Extract the [x, y] coordinate from the center of the cell holding the provided text.  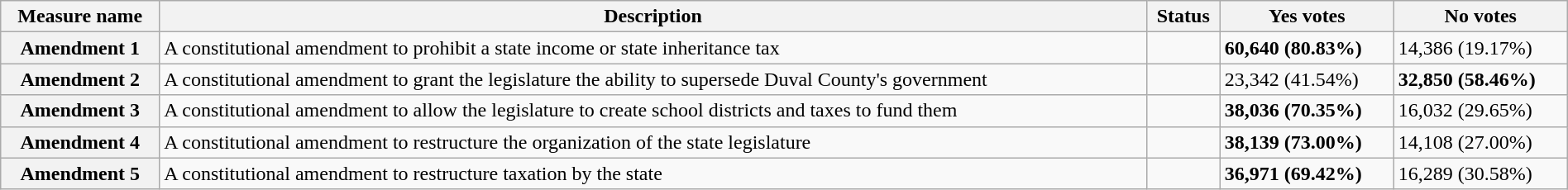
Amendment 2 [80, 79]
Description [653, 17]
Amendment 4 [80, 142]
16,032 (29.65%) [1480, 111]
16,289 (30.58%) [1480, 173]
Amendment 3 [80, 111]
A constitutional amendment to restructure the organization of the state legislature [653, 142]
Measure name [80, 17]
32,850 (58.46%) [1480, 79]
Status [1183, 17]
A constitutional amendment to restructure taxation by the state [653, 173]
Amendment 1 [80, 48]
60,640 (80.83%) [1307, 48]
38,036 (70.35%) [1307, 111]
14,386 (19.17%) [1480, 48]
36,971 (69.42%) [1307, 173]
No votes [1480, 17]
A constitutional amendment to prohibit a state income or state inheritance tax [653, 48]
23,342 (41.54%) [1307, 79]
38,139 (73.00%) [1307, 142]
14,108 (27.00%) [1480, 142]
A constitutional amendment to grant the legislature the ability to supersede Duval County's government [653, 79]
A constitutional amendment to allow the legislature to create school districts and taxes to fund them [653, 111]
Amendment 5 [80, 173]
Yes votes [1307, 17]
